Capture the cell that displays the provided text and extract its [X, Y] central coordinate. 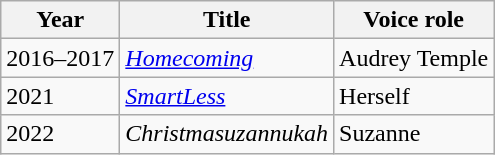
Voice role [414, 20]
2021 [60, 96]
Year [60, 20]
SmartLess [227, 96]
2022 [60, 134]
Audrey Temple [414, 58]
Homecoming [227, 58]
2016–2017 [60, 58]
Suzanne [414, 134]
Christmasuzannukah [227, 134]
Title [227, 20]
Herself [414, 96]
